Capture the cell that displays the provided text and extract its (X, Y) central coordinate. 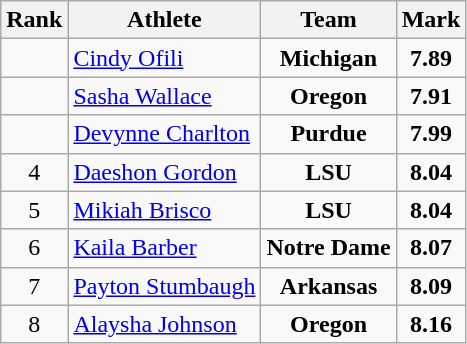
Michigan (328, 58)
8.07 (431, 248)
Arkansas (328, 286)
4 (34, 172)
7 (34, 286)
5 (34, 210)
Mikiah Brisco (164, 210)
7.91 (431, 96)
Devynne Charlton (164, 134)
Rank (34, 20)
8.16 (431, 324)
Cindy Ofili (164, 58)
Team (328, 20)
Payton Stumbaugh (164, 286)
Purdue (328, 134)
7.99 (431, 134)
Kaila Barber (164, 248)
Daeshon Gordon (164, 172)
Notre Dame (328, 248)
Sasha Wallace (164, 96)
Alaysha Johnson (164, 324)
Athlete (164, 20)
6 (34, 248)
7.89 (431, 58)
Mark (431, 20)
8 (34, 324)
8.09 (431, 286)
